Detect which cell encompasses the target text, then output its (x, y) center coordinate. 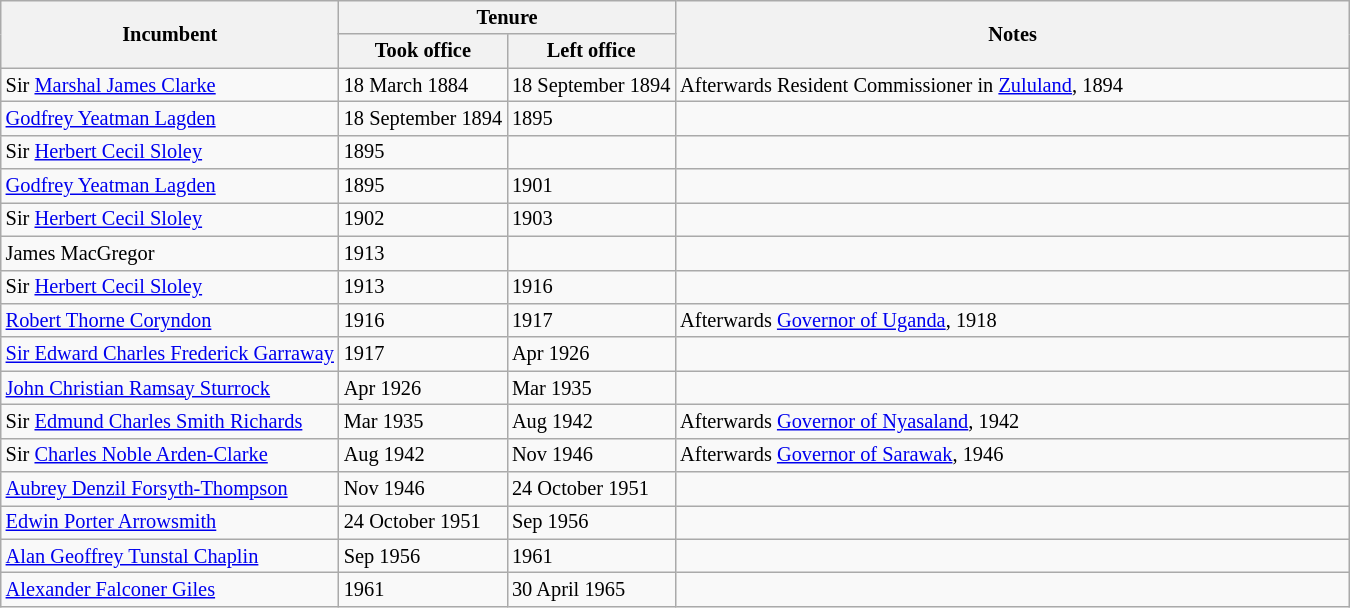
Afterwards Governor of Uganda, 1918 (1012, 320)
Afterwards Governor of Nyasaland, 1942 (1012, 421)
Sir Edward Charles Frederick Garraway (170, 354)
Left office (591, 51)
Notes (1012, 34)
Afterwards Resident Commissioner in Zululand, 1894 (1012, 85)
Edwin Porter Arrowsmith (170, 522)
John Christian Ramsay Sturrock (170, 388)
1901 (591, 186)
1902 (423, 219)
Alexander Falconer Giles (170, 589)
Sir Edmund Charles Smith Richards (170, 421)
Sir Charles Noble Arden-Clarke (170, 455)
1903 (591, 219)
Robert Thorne Coryndon (170, 320)
Afterwards Governor of Sarawak, 1946 (1012, 455)
Sir Marshal James Clarke (170, 85)
Took office (423, 51)
Tenure (507, 17)
30 April 1965 (591, 589)
Incumbent (170, 34)
James MacGregor (170, 253)
Aubrey Denzil Forsyth-Thompson (170, 489)
Alan Geoffrey Tunstal Chaplin (170, 556)
18 March 1884 (423, 85)
